Return the [x, y] coordinate for the center point of the cell that contains the specified text.  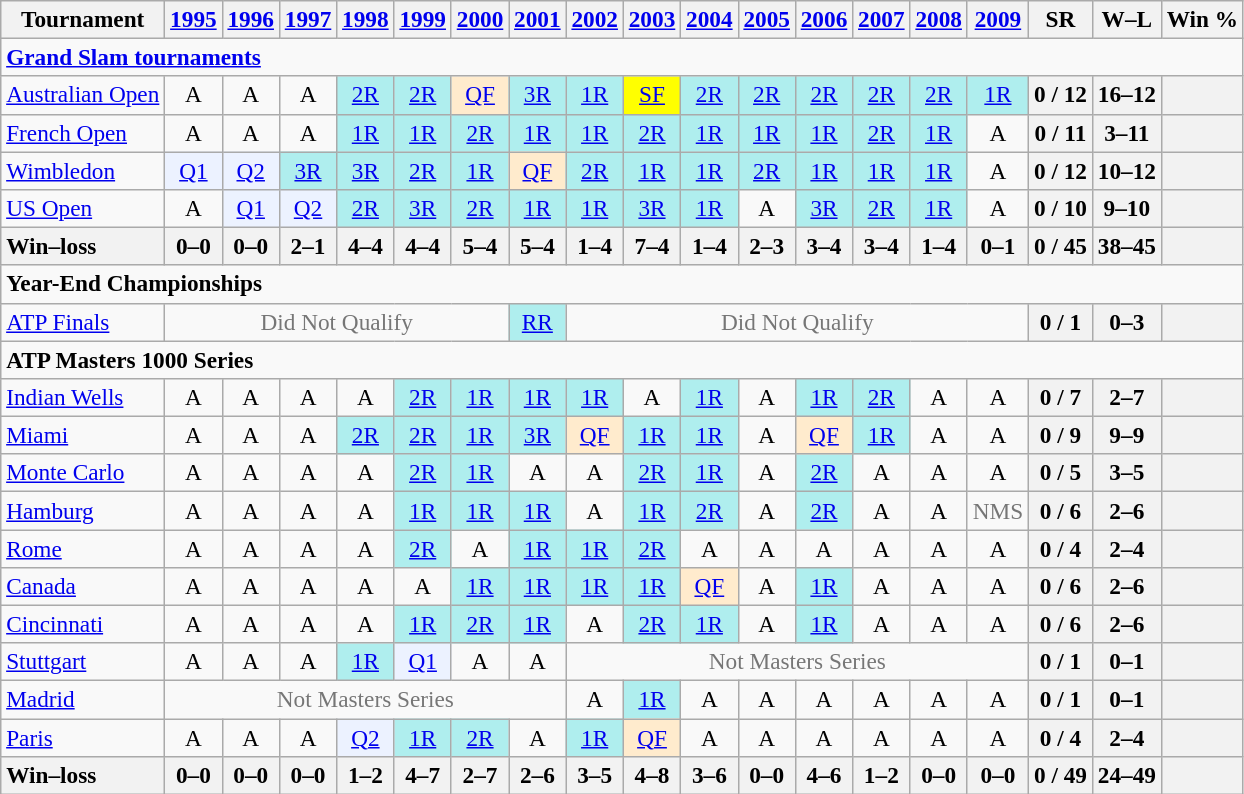
Year-End Championships [622, 284]
ATP Finals [83, 322]
Hamburg [83, 510]
2008 [938, 19]
3–6 [710, 775]
3–11 [1126, 133]
Grand Slam tournaments [622, 57]
4–8 [652, 775]
SR [1061, 19]
1995 [194, 19]
7–4 [652, 246]
0 / 9 [1061, 435]
16–12 [1126, 95]
0 / 49 [1061, 775]
0–3 [1126, 322]
38–45 [1126, 246]
2–1 [308, 246]
US Open [83, 208]
9–10 [1126, 208]
24–49 [1126, 775]
10–12 [1126, 170]
0 / 5 [1061, 473]
Australian Open [83, 95]
2002 [594, 19]
Win % [1202, 19]
Madrid [83, 699]
2001 [538, 19]
Rome [83, 548]
2009 [998, 19]
NMS [998, 510]
0 / 11 [1061, 133]
9–9 [1126, 435]
Paris [83, 737]
Wimbledon [83, 170]
ATP Masters 1000 Series [622, 359]
Canada [83, 586]
1999 [422, 19]
0 / 7 [1061, 397]
1997 [308, 19]
2005 [766, 19]
Miami [83, 435]
4–6 [824, 775]
RR [538, 322]
Tournament [83, 19]
W–L [1126, 19]
SF [652, 95]
1996 [250, 19]
4–7 [422, 775]
Indian Wells [83, 397]
2007 [882, 19]
0 / 10 [1061, 208]
2003 [652, 19]
2000 [480, 19]
Stuttgart [83, 662]
2006 [824, 19]
Cincinnati [83, 624]
1998 [366, 19]
Monte Carlo [83, 473]
0 / 45 [1061, 246]
French Open [83, 133]
2–3 [766, 246]
2004 [710, 19]
